Determine the (X, Y) coordinate at the center of the cell enclosing the given text.  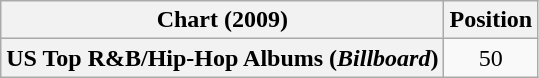
50 (491, 58)
US Top R&B/Hip-Hop Albums (Billboard) (222, 58)
Position (491, 20)
Chart (2009) (222, 20)
